Extract the [x, y] coordinate from the center of the cell holding the provided text.  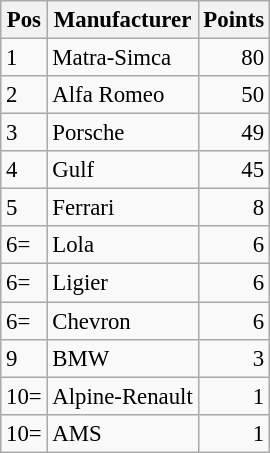
5 [24, 208]
Alfa Romeo [122, 95]
4 [24, 170]
Points [234, 20]
50 [234, 95]
Porsche [122, 133]
8 [234, 208]
BMW [122, 358]
AMS [122, 433]
Alpine-Renault [122, 396]
49 [234, 133]
Lola [122, 245]
Ferrari [122, 208]
Pos [24, 20]
2 [24, 95]
Manufacturer [122, 20]
Chevron [122, 321]
45 [234, 170]
Ligier [122, 283]
9 [24, 358]
80 [234, 58]
Matra-Simca [122, 58]
Gulf [122, 170]
